Search for the cell housing the specified text and yield its [x, y] center coordinate. 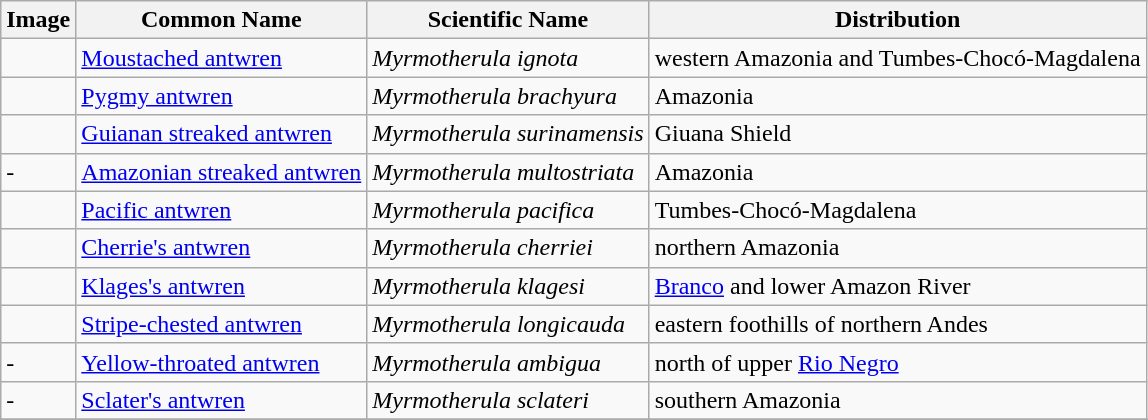
Giuana Shield [898, 134]
Klages's antwren [222, 286]
Myrmotherula ambigua [508, 362]
Tumbes-Chocó-Magdalena [898, 210]
Myrmotherula pacifica [508, 210]
northern Amazonia [898, 248]
Myrmotherula longicauda [508, 324]
Myrmotherula multostriata [508, 172]
Myrmotherula ignota [508, 58]
eastern foothills of northern Andes [898, 324]
Myrmotherula klagesi [508, 286]
Myrmotherula sclateri [508, 400]
western Amazonia and Tumbes-Chocó-Magdalena [898, 58]
Sclater's antwren [222, 400]
Stripe-chested antwren [222, 324]
Myrmotherula surinamensis [508, 134]
Pacific antwren [222, 210]
Yellow-throated antwren [222, 362]
southern Amazonia [898, 400]
Image [38, 20]
Distribution [898, 20]
Guianan streaked antwren [222, 134]
Amazonian streaked antwren [222, 172]
Myrmotherula cherriei [508, 248]
Myrmotherula brachyura [508, 96]
Pygmy antwren [222, 96]
Common Name [222, 20]
Cherrie's antwren [222, 248]
Branco and lower Amazon River [898, 286]
north of upper Rio Negro [898, 362]
Moustached antwren [222, 58]
Scientific Name [508, 20]
